Return the [X, Y] coordinate for the center point of the cell that contains the specified text.  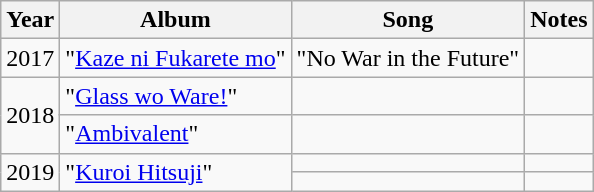
2018 [30, 115]
Song [408, 20]
2017 [30, 58]
"No War in the Future" [408, 58]
"Ambivalent" [176, 134]
Album [176, 20]
"Kuroi Hitsuji" [176, 172]
"Kaze ni Fukarete mo" [176, 58]
Year [30, 20]
2019 [30, 172]
Notes [559, 20]
"Glass wo Ware!" [176, 96]
